Extract the (X, Y) coordinate from the center of the cell holding the provided text.  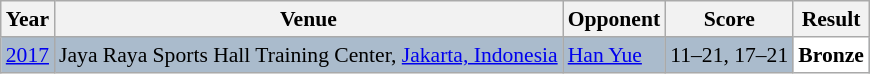
Score (729, 19)
2017 (28, 55)
11–21, 17–21 (729, 55)
Year (28, 19)
Result (831, 19)
Opponent (614, 19)
Jaya Raya Sports Hall Training Center, Jakarta, Indonesia (308, 55)
Bronze (831, 55)
Han Yue (614, 55)
Venue (308, 19)
